Find where the given text appears and provide that cell's center as [x, y] coordinate. 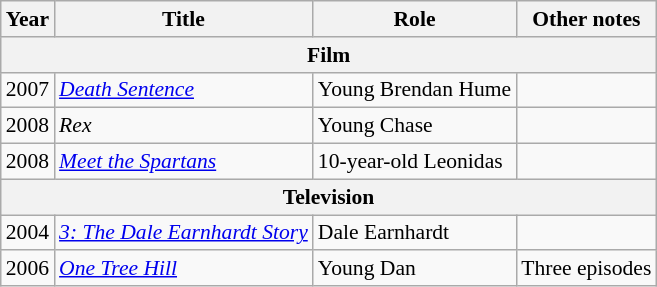
3: The Dale Earnhardt Story [184, 233]
10-year-old Leonidas [414, 162]
Television [329, 197]
Film [329, 55]
Dale Earnhardt [414, 233]
Year [28, 19]
Role [414, 19]
Other notes [586, 19]
2006 [28, 269]
Young Brendan Hume [414, 90]
2007 [28, 90]
Young Chase [414, 126]
Young Dan [414, 269]
Meet the Spartans [184, 162]
2004 [28, 233]
Title [184, 19]
Rex [184, 126]
One Tree Hill [184, 269]
Three episodes [586, 269]
Death Sentence [184, 90]
